Extract the (X, Y) coordinate from the center of the cell holding the provided text.  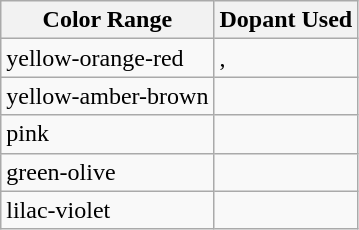
lilac-violet (108, 210)
Color Range (108, 20)
pink (108, 134)
green-olive (108, 172)
yellow-amber-brown (108, 96)
Dopant Used (286, 20)
yellow-orange-red (108, 58)
, (286, 58)
